From the cell containing the given text, extract its center point as (x, y) coordinate. 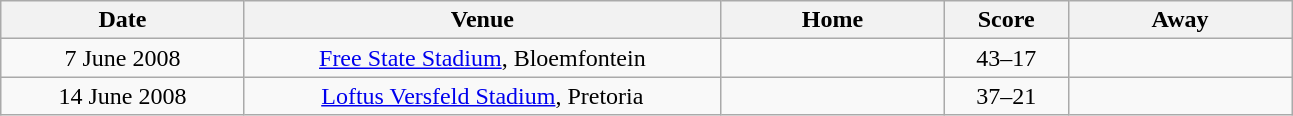
Date (123, 20)
Home (832, 20)
43–17 (1006, 58)
Away (1180, 20)
Venue (482, 20)
14 June 2008 (123, 96)
Loftus Versfeld Stadium, Pretoria (482, 96)
7 June 2008 (123, 58)
Free State Stadium, Bloemfontein (482, 58)
Score (1006, 20)
37–21 (1006, 96)
